Extract the [X, Y] coordinate from the center of the cell holding the provided text.  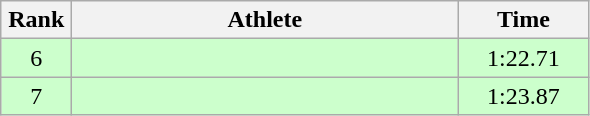
Time [524, 20]
1:23.87 [524, 96]
Athlete [265, 20]
1:22.71 [524, 58]
Rank [36, 20]
6 [36, 58]
7 [36, 96]
